Scan for the cell matching the given text and deliver its (X, Y) coordinate at center. 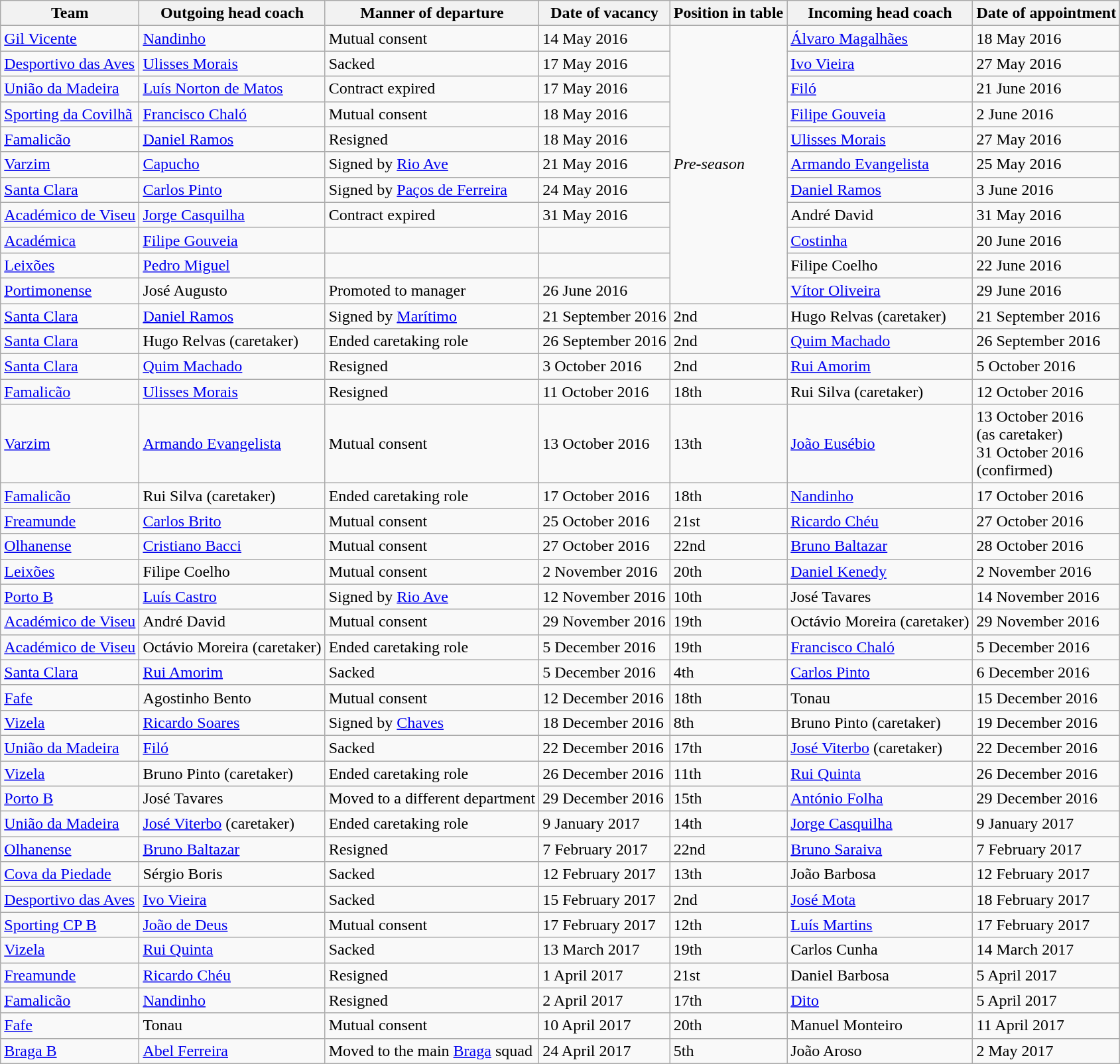
11 October 2016 (605, 392)
Portimonense (70, 290)
26 June 2016 (605, 290)
Signed by Marítimo (432, 316)
15th (728, 799)
João de Deus (232, 925)
Cova da Piedade (70, 874)
Manuel Monteiro (880, 1026)
15 February 2017 (605, 900)
18 February 2017 (1046, 900)
21 May 2016 (605, 164)
12th (728, 925)
2 April 2017 (605, 1000)
10th (728, 597)
Luís Castro (232, 597)
João Barbosa (880, 874)
Daniel Barbosa (880, 975)
Agostinho Bento (232, 697)
24 May 2016 (605, 190)
13 October 2016 (605, 444)
5th (728, 1051)
14 March 2017 (1046, 950)
Outgoing head coach (232, 13)
Sporting da Covilhã (70, 114)
Manner of departure (432, 13)
Signed by Chaves (432, 723)
25 May 2016 (1046, 164)
11 April 2017 (1046, 1026)
Moved to the main Braga squad (432, 1051)
Incoming head coach (880, 13)
Moved to a different department (432, 799)
4th (728, 672)
Sporting CP B (70, 925)
13 October 2016(as caretaker)31 October 2016(confirmed) (1046, 444)
Carlos Brito (232, 521)
12 October 2016 (1046, 392)
14 May 2016 (605, 38)
Pre-season (728, 164)
19 December 2016 (1046, 723)
Bruno Saraiva (880, 849)
Luís Norton de Matos (232, 89)
25 October 2016 (605, 521)
Braga B (70, 1051)
Daniel Kenedy (880, 571)
18 December 2016 (605, 723)
José Mota (880, 900)
2 June 2016 (1046, 114)
Abel Ferreira (232, 1051)
Signed by Paços de Ferreira (432, 190)
21 June 2016 (1046, 89)
1 April 2017 (605, 975)
Pedro Miguel (232, 265)
8th (728, 723)
Sérgio Boris (232, 874)
Gil Vicente (70, 38)
Costinha (880, 240)
Cristiano Bacci (232, 546)
14 November 2016 (1046, 597)
2 May 2017 (1046, 1051)
Ricardo Soares (232, 723)
24 April 2017 (605, 1051)
6 December 2016 (1046, 672)
28 October 2016 (1046, 546)
Carlos Cunha (880, 950)
Académica (70, 240)
29 June 2016 (1046, 290)
11th (728, 774)
3 June 2016 (1046, 190)
João Aroso (880, 1051)
5 October 2016 (1046, 367)
Luís Martins (880, 925)
12 November 2016 (605, 597)
22 June 2016 (1046, 265)
Date of appointment (1046, 13)
Capucho (232, 164)
José Augusto (232, 290)
António Folha (880, 799)
Álvaro Magalhães (880, 38)
20 June 2016 (1046, 240)
12 December 2016 (605, 697)
3 October 2016 (605, 367)
Dito (880, 1000)
Vítor Oliveira (880, 290)
Position in table (728, 13)
13 March 2017 (605, 950)
10 April 2017 (605, 1026)
14th (728, 824)
Date of vacancy (605, 13)
Team (70, 13)
João Eusébio (880, 444)
15 December 2016 (1046, 697)
Promoted to manager (432, 290)
